Identify which cell holds the provided text, then report its (x, y) central coordinate. 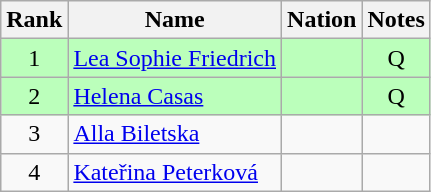
Alla Biletska (175, 134)
3 (34, 134)
Notes (396, 20)
4 (34, 172)
Helena Casas (175, 96)
Rank (34, 20)
1 (34, 58)
Nation (322, 20)
2 (34, 96)
Name (175, 20)
Kateřina Peterková (175, 172)
Lea Sophie Friedrich (175, 58)
